Find where the given text appears and provide that cell's center as (X, Y) coordinate. 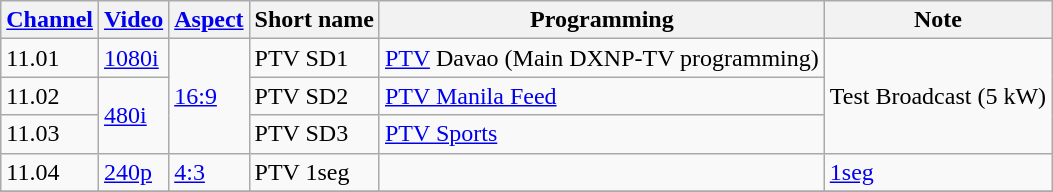
11.03 (50, 134)
Video (134, 20)
PTV SD2 (314, 96)
PTV 1seg (314, 172)
1080i (134, 58)
240p (134, 172)
16:9 (209, 96)
PTV Sports (602, 134)
Channel (50, 20)
1seg (938, 172)
11.02 (50, 96)
PTV Davao (Main DXNP-TV programming) (602, 58)
PTV SD1 (314, 58)
Test Broadcast (5 kW) (938, 96)
Programming (602, 20)
PTV SD3 (314, 134)
Aspect (209, 20)
480i (134, 115)
PTV Manila Feed (602, 96)
11.04 (50, 172)
4:3 (209, 172)
Short name (314, 20)
Note (938, 20)
11.01 (50, 58)
